Identify which cell holds the provided text, then report its (x, y) central coordinate. 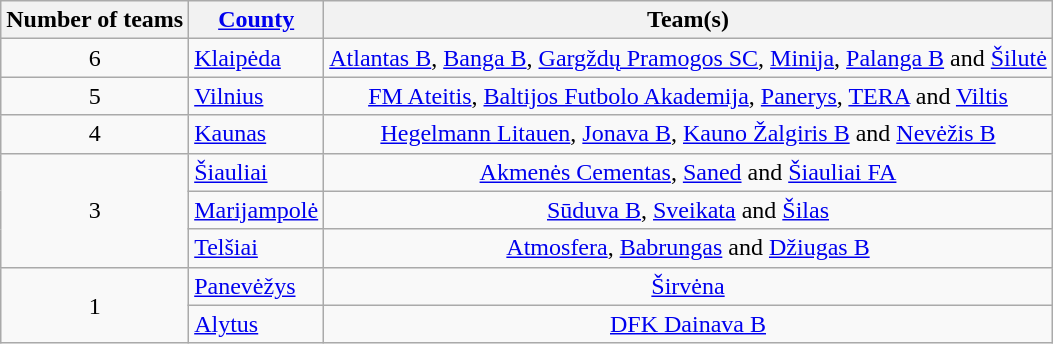
Panevėžys (256, 286)
3 (95, 210)
Number of teams (95, 20)
4 (95, 134)
Sūduva B, Sveikata and Šilas (688, 210)
Marijampolė (256, 210)
County (256, 20)
Atmosfera, Babrungas and Džiugas B (688, 248)
Team(s) (688, 20)
Kaunas (256, 134)
5 (95, 96)
DFK Dainava B (688, 324)
Vilnius (256, 96)
6 (95, 58)
1 (95, 305)
Akmenės Cementas, Saned and Šiauliai FA (688, 172)
Telšiai (256, 248)
FM Ateitis, Baltijos Futbolo Akademija, Panerys, TERA and Viltis (688, 96)
Atlantas B, Banga B, Gargždų Pramogos SC, Minija, Palanga B and Šilutė (688, 58)
Alytus (256, 324)
Hegelmann Litauen, Jonava B, Kauno Žalgiris B and Nevėžis B (688, 134)
Širvėna (688, 286)
Šiauliai (256, 172)
Klaipėda (256, 58)
